Identify which cell holds the provided text, then report its (X, Y) central coordinate. 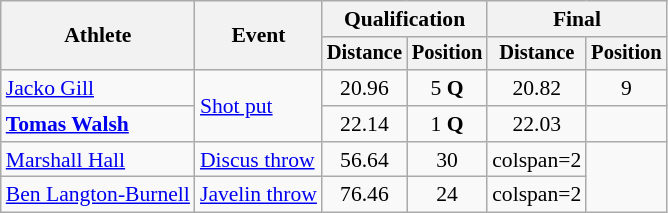
Ben Langton-Burnell (98, 195)
30 (447, 160)
20.96 (364, 88)
Jacko Gill (98, 88)
Event (258, 36)
9 (626, 88)
Discus throw (258, 160)
Shot put (258, 106)
20.82 (536, 88)
Qualification (404, 19)
22.14 (364, 124)
5 Q (447, 88)
Javelin throw (258, 195)
Athlete (98, 36)
Final (576, 19)
24 (447, 195)
22.03 (536, 124)
56.64 (364, 160)
1 Q (447, 124)
Tomas Walsh (98, 124)
Marshall Hall (98, 160)
76.46 (364, 195)
